Provide the [X, Y] coordinate of the cell's center where the given text is located.  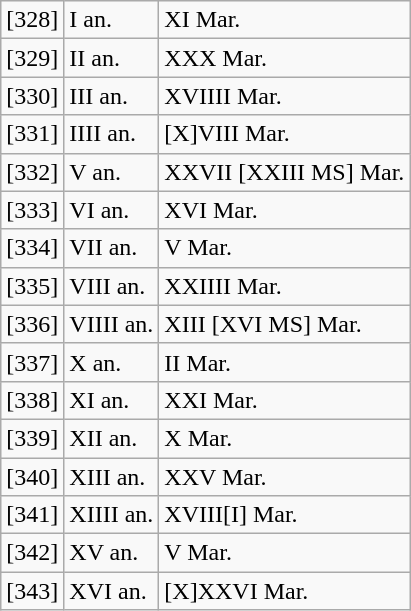
[328] [32, 20]
XIII an. [112, 477]
XVIII[I] Mar. [284, 515]
[X]VIII Mar. [284, 134]
XVI an. [112, 591]
[336] [32, 324]
[340] [32, 477]
VIII an. [112, 286]
[335] [32, 286]
IIII an. [112, 134]
VIIII an. [112, 324]
X Mar. [284, 438]
[331] [32, 134]
XXVII [XXIII MS] Mar. [284, 172]
XIIII an. [112, 515]
XIII [XVI MS] Mar. [284, 324]
[342] [32, 553]
[333] [32, 210]
VI an. [112, 210]
[334] [32, 248]
XI Mar. [284, 20]
[343] [32, 591]
V an. [112, 172]
XI an. [112, 400]
XXI Mar. [284, 400]
[341] [32, 515]
X an. [112, 362]
VII an. [112, 248]
III an. [112, 96]
II Mar. [284, 362]
[332] [32, 172]
XXIIII Mar. [284, 286]
I an. [112, 20]
XXX Mar. [284, 58]
XVI Mar. [284, 210]
[X]XXVI Mar. [284, 591]
[329] [32, 58]
XII an. [112, 438]
[339] [32, 438]
XXV Mar. [284, 477]
II an. [112, 58]
[330] [32, 96]
[338] [32, 400]
XV an. [112, 553]
XVIIII Mar. [284, 96]
[337] [32, 362]
